Locate the cell with the specified text and output its (X, Y) center coordinate. 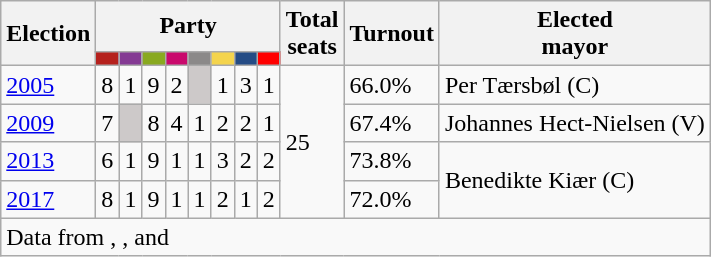
6 (108, 161)
Party (188, 26)
Totalseats (312, 34)
2005 (48, 85)
4 (176, 123)
Per Tærsbøl (C) (574, 85)
67.4% (392, 123)
25 (312, 142)
72.0% (392, 199)
2017 (48, 199)
2009 (48, 123)
Johannes Hect-Nielsen (V) (574, 123)
66.0% (392, 85)
Electedmayor (574, 34)
Election (48, 34)
73.8% (392, 161)
Turnout (392, 34)
7 (108, 123)
Data from , , and (356, 237)
2013 (48, 161)
Benedikte Kiær (C) (574, 180)
